Search for the cell housing the specified text and yield its [x, y] center coordinate. 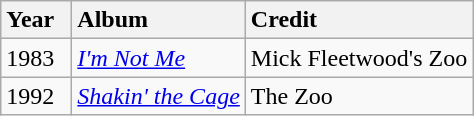
1983 [36, 58]
1992 [36, 96]
The Zoo [358, 96]
Mick Fleetwood's Zoo [358, 58]
I'm Not Me [159, 58]
Shakin' the Cage [159, 96]
Album [159, 20]
Year [36, 20]
Credit [358, 20]
